From the cell containing the given text, extract its center point as (X, Y) coordinate. 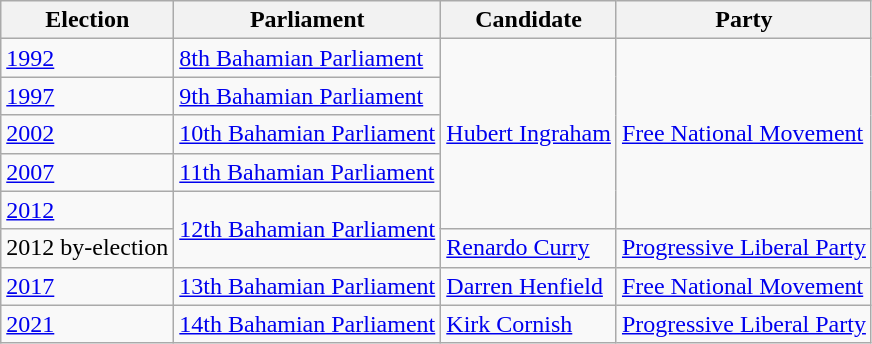
2002 (88, 134)
1997 (88, 96)
Hubert Ingraham (529, 134)
13th Bahamian Parliament (308, 286)
2012 (88, 210)
Candidate (529, 20)
Kirk Cornish (529, 324)
10th Bahamian Parliament (308, 134)
1992 (88, 58)
9th Bahamian Parliament (308, 96)
11th Bahamian Parliament (308, 172)
2017 (88, 286)
Parliament (308, 20)
14th Bahamian Parliament (308, 324)
2021 (88, 324)
Darren Henfield (529, 286)
Renardo Curry (529, 248)
12th Bahamian Parliament (308, 229)
Party (744, 20)
2007 (88, 172)
8th Bahamian Parliament (308, 58)
Election (88, 20)
2012 by-election (88, 248)
